Output the (x, y) coordinate of the center of the cell containing the given text.  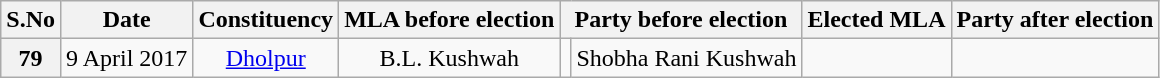
9 April 2017 (126, 58)
Party before election (681, 20)
S.No (31, 20)
Shobha Rani Kushwah (686, 58)
Party after election (1055, 20)
MLA before election (450, 20)
Elected MLA (876, 20)
Dholpur (266, 58)
Constituency (266, 20)
Date (126, 20)
79 (31, 58)
B.L. Kushwah (450, 58)
